Detect which cell encompasses the target text, then output its [X, Y] center coordinate. 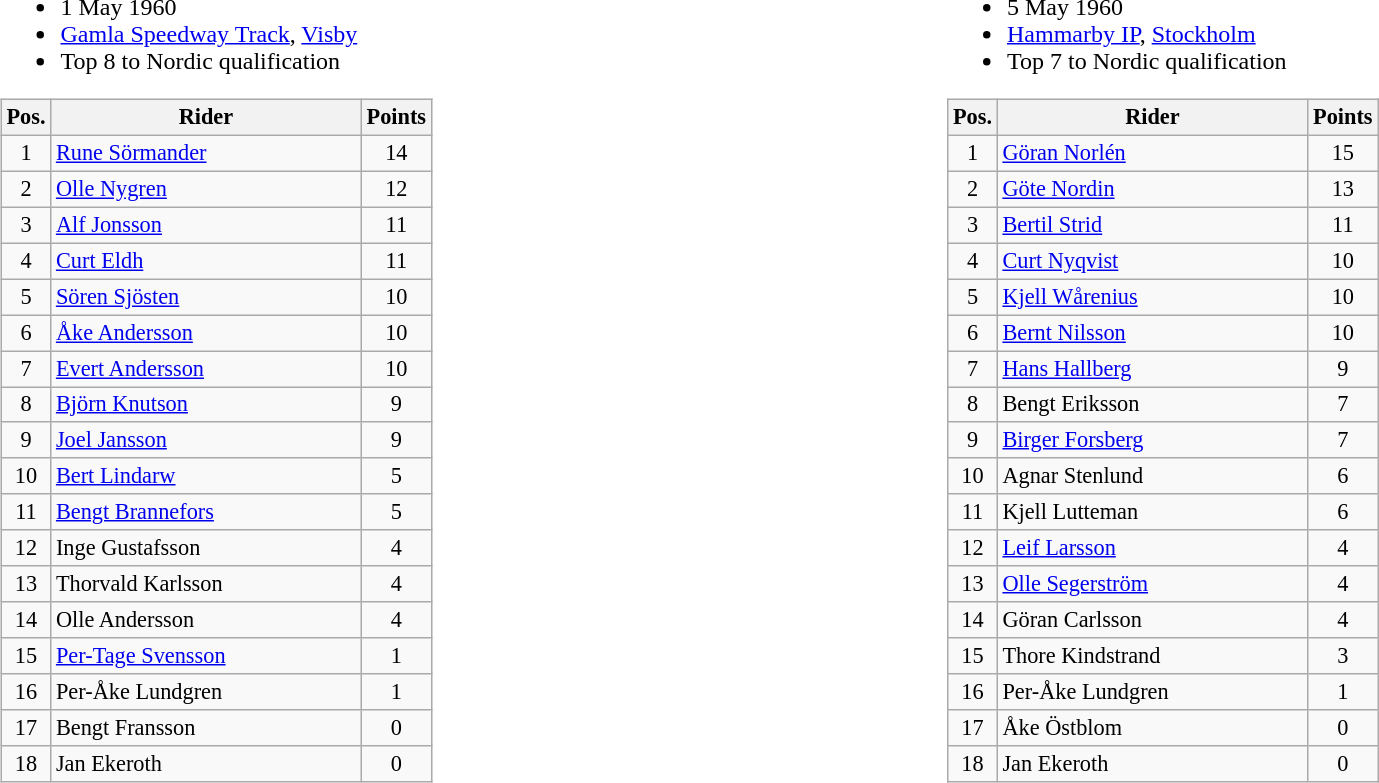
Hans Hallberg [1152, 369]
Göran Carlsson [1152, 620]
Olle Segerström [1152, 584]
Joel Jansson [206, 440]
Göran Norlén [1152, 153]
Bengt Fransson [206, 728]
Alf Jonsson [206, 225]
Thorvald Karlsson [206, 584]
Björn Knutson [206, 404]
Inge Gustafsson [206, 548]
Bengt Brannefors [206, 512]
Thore Kindstrand [1152, 656]
Kjell Lutteman [1152, 512]
Åke Östblom [1152, 728]
Sören Sjösten [206, 297]
Per-Tage Svensson [206, 656]
Bertil Strid [1152, 225]
Kjell Wårenius [1152, 297]
Olle Andersson [206, 620]
Curt Nyqvist [1152, 261]
Evert Andersson [206, 369]
Olle Nygren [206, 189]
Bert Lindarw [206, 476]
Birger Forsberg [1152, 440]
Leif Larsson [1152, 548]
Göte Nordin [1152, 189]
Curt Eldh [206, 261]
Bernt Nilsson [1152, 333]
Åke Andersson [206, 333]
Bengt Eriksson [1152, 404]
Agnar Stenlund [1152, 476]
Rune Sörmander [206, 153]
